Extract the (X, Y) coordinate from the center of the cell holding the provided text.  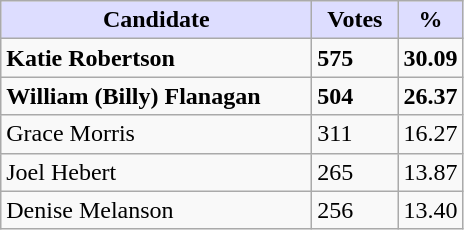
% (430, 20)
William (Billy) Flanagan (156, 96)
Grace Morris (156, 134)
Denise Melanson (156, 210)
13.40 (430, 210)
13.87 (430, 172)
575 (355, 58)
Joel Hebert (156, 172)
Candidate (156, 20)
16.27 (430, 134)
311 (355, 134)
30.09 (430, 58)
504 (355, 96)
265 (355, 172)
Votes (355, 20)
256 (355, 210)
26.37 (430, 96)
Katie Robertson (156, 58)
